Detect which cell encompasses the target text, then output its [x, y] center coordinate. 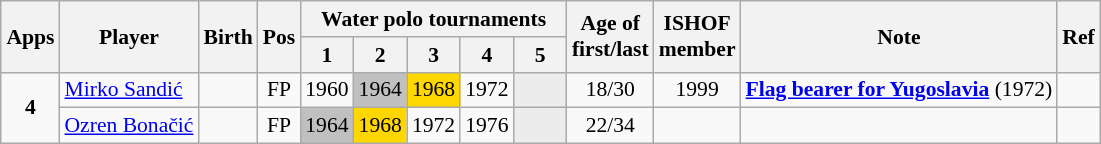
Flag bearer for Yugoslavia (1972) [900, 90]
1960 [326, 90]
1976 [486, 126]
18/30 [610, 90]
Water polo tournaments [434, 19]
2 [380, 55]
Mirko Sandić [128, 90]
Note [900, 36]
Apps [30, 36]
Pos [280, 36]
22/34 [610, 126]
3 [434, 55]
5 [540, 55]
Ozren Bonačić [128, 126]
Ref [1078, 36]
1 [326, 55]
Player [128, 36]
Birth [228, 36]
ISHOFmember [698, 36]
1999 [698, 90]
Age offirst/last [610, 36]
